Output the (x, y) coordinate of the center of the cell containing the given text.  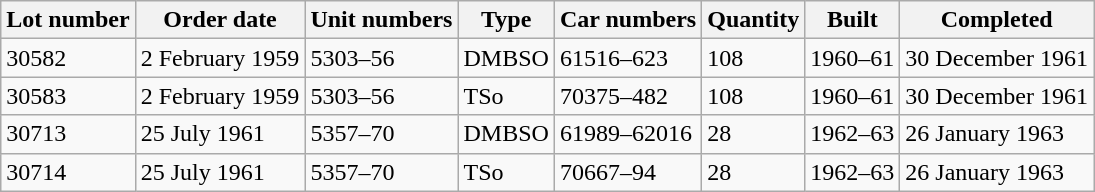
30582 (68, 58)
70375–482 (628, 96)
61989–62016 (628, 134)
Order date (220, 20)
30714 (68, 172)
70667–94 (628, 172)
Completed (997, 20)
Car numbers (628, 20)
30713 (68, 134)
Lot number (68, 20)
Quantity (754, 20)
30583 (68, 96)
Unit numbers (382, 20)
61516–623 (628, 58)
Type (506, 20)
Built (852, 20)
